For the text-containing cell, return its midpoint in [x, y] coordinate format. 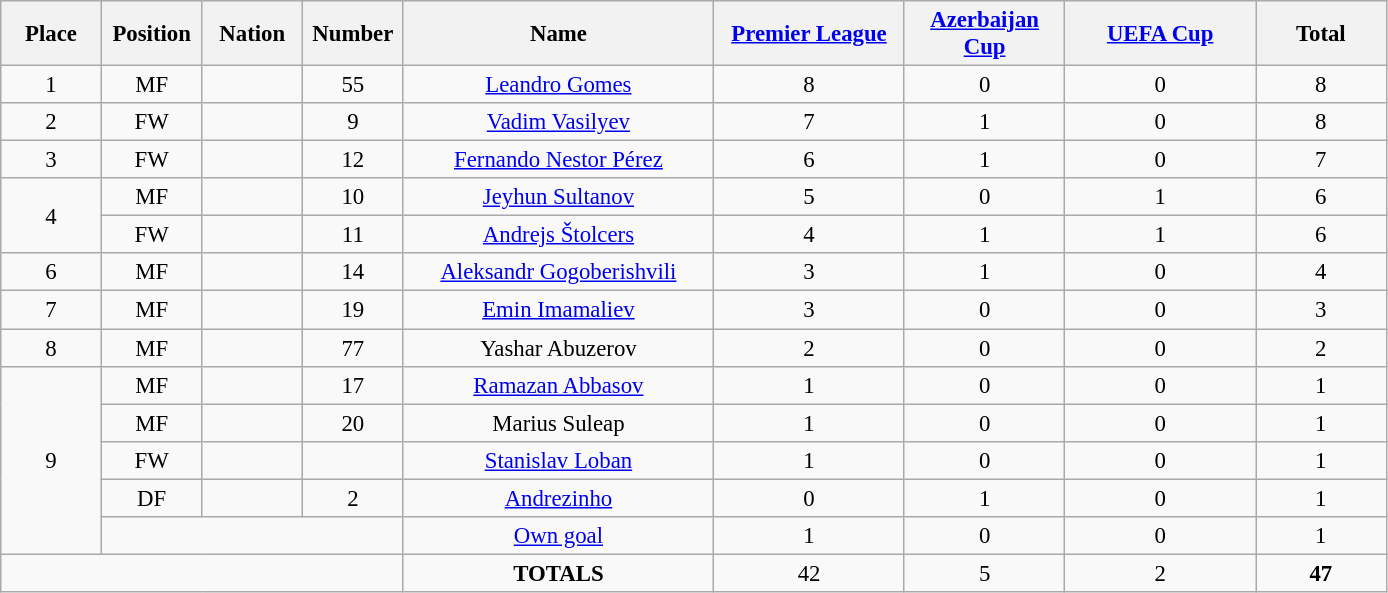
Place [52, 34]
Total [1322, 34]
Number [354, 34]
Emin Imamaliev [558, 310]
Nation [252, 34]
Name [558, 34]
19 [354, 310]
10 [354, 197]
Jeyhun Sultanov [558, 197]
47 [1322, 573]
DF [152, 498]
Position [152, 34]
Yashar Abuzerov [558, 348]
Stanislav Loban [558, 460]
11 [354, 235]
Vadim Vasilyev [558, 122]
Own goal [558, 536]
55 [354, 85]
Premier League [810, 34]
Andrezinho [558, 498]
17 [354, 385]
Aleksandr Gogoberishvili [558, 273]
Ramazan Abbasov [558, 385]
Marius Suleap [558, 423]
42 [810, 573]
Azerbaijan Cup [984, 34]
77 [354, 348]
Andrejs Štolcers [558, 235]
TOTALS [558, 573]
14 [354, 273]
12 [354, 160]
20 [354, 423]
Leandro Gomes [558, 85]
UEFA Cup [1160, 34]
Fernando Nestor Pérez [558, 160]
